Scan for the cell matching the given text and deliver its (X, Y) coordinate at center. 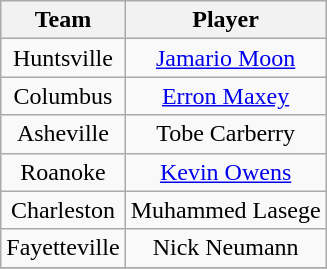
Fayetteville (63, 248)
Roanoke (63, 172)
Kevin Owens (226, 172)
Asheville (63, 134)
Charleston (63, 210)
Columbus (63, 96)
Nick Neumann (226, 248)
Muhammed Lasege (226, 210)
Tobe Carberry (226, 134)
Team (63, 20)
Huntsville (63, 58)
Jamario Moon (226, 58)
Player (226, 20)
Erron Maxey (226, 96)
